Capture the cell that displays the provided text and extract its [X, Y] central coordinate. 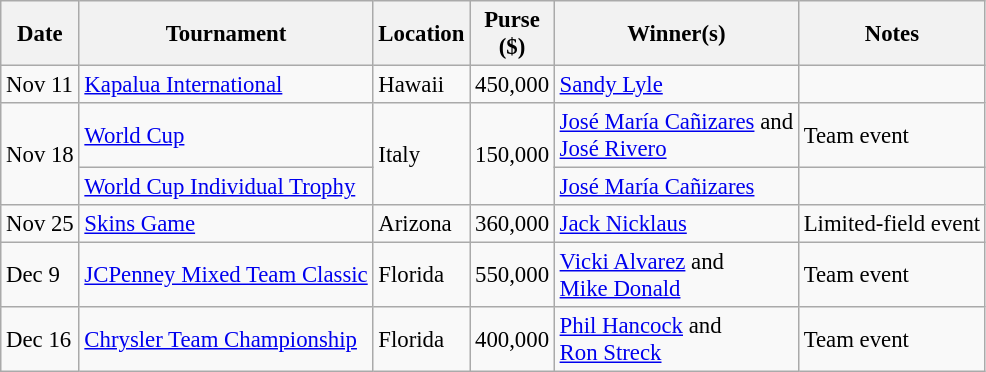
360,000 [512, 224]
Hawaii [422, 85]
Kapalua International [226, 85]
Arizona [422, 224]
Limited-field event [892, 224]
550,000 [512, 276]
World Cup Individual Trophy [226, 187]
Vicki Alvarez and Mike Donald [676, 276]
Purse($) [512, 34]
José María Cañizares [676, 187]
Nov 18 [40, 154]
Jack Nicklaus [676, 224]
Nov 25 [40, 224]
Italy [422, 154]
Dec 9 [40, 276]
450,000 [512, 85]
150,000 [512, 154]
Winner(s) [676, 34]
Tournament [226, 34]
Skins Game [226, 224]
Location [422, 34]
José María Cañizares and José Rivero [676, 136]
Notes [892, 34]
Date [40, 34]
Nov 11 [40, 85]
JCPenney Mixed Team Classic [226, 276]
Sandy Lyle [676, 85]
World Cup [226, 136]
Florida [422, 276]
